Capture the cell that displays the provided text and extract its (X, Y) central coordinate. 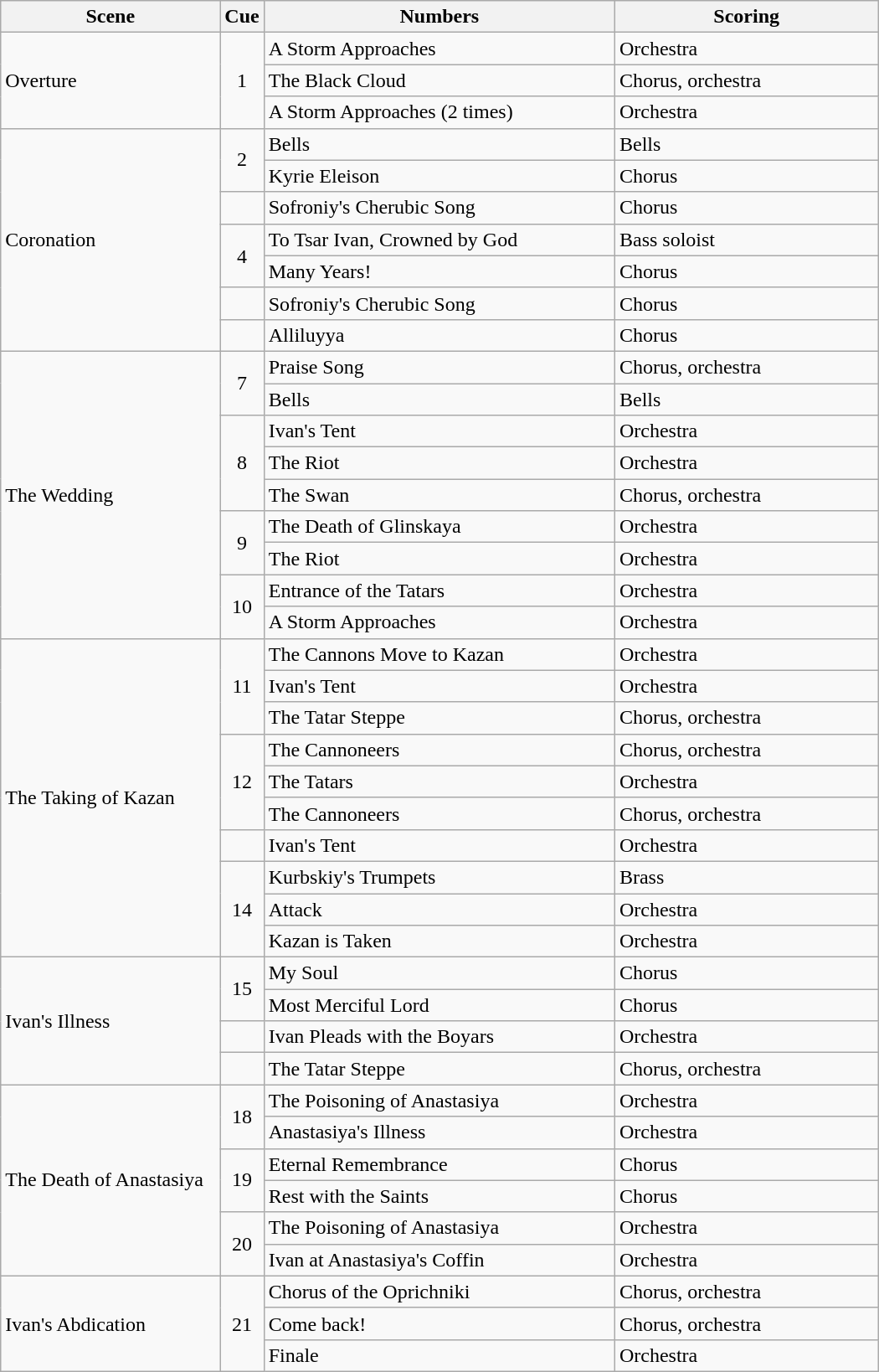
Come back! (439, 1323)
Ivan's Illness (111, 1021)
1 (242, 80)
Many Years! (439, 271)
Rest with the Saints (439, 1196)
9 (242, 543)
10 (242, 606)
4 (242, 255)
My Soul (439, 973)
Overture (111, 80)
The Taking of Kazan (111, 797)
Praise Song (439, 367)
8 (242, 463)
Ivan at Anastasiya's Coffin (439, 1260)
18 (242, 1117)
The Swan (439, 495)
Coronation (111, 240)
Anastasiya's Illness (439, 1132)
Ivan's Abdication (111, 1323)
The Tatars (439, 781)
Finale (439, 1355)
14 (242, 909)
The Death of Anastasiya (111, 1180)
Entrance of the Tatars (439, 591)
The Cannons Move to Kazan (439, 654)
Scene (111, 17)
21 (242, 1323)
The Black Cloud (439, 80)
20 (242, 1244)
Alliluyya (439, 335)
The Death of Glinskaya (439, 527)
Scoring (746, 17)
12 (242, 781)
19 (242, 1180)
Numbers (439, 17)
Brass (746, 877)
Attack (439, 909)
Ivan Pleads with the Boyars (439, 1037)
Kyrie Eleison (439, 176)
Eternal Remembrance (439, 1164)
Chorus of the Oprichniki (439, 1292)
Bass soloist (746, 240)
Most Merciful Lord (439, 1005)
15 (242, 989)
To Tsar Ivan, Crowned by God (439, 240)
Kazan is Taken (439, 941)
11 (242, 686)
7 (242, 383)
Cue (242, 17)
A Storm Approaches (2 times) (439, 112)
Kurbskiy's Trumpets (439, 877)
2 (242, 160)
The Wedding (111, 494)
